Output the [x, y] coordinate of the center of the cell containing the given text.  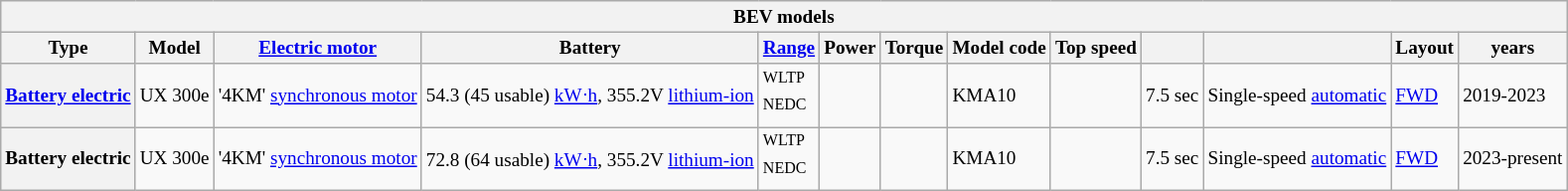
2023-present [1512, 159]
2019-2023 [1512, 95]
years [1512, 48]
Battery [590, 48]
Layout [1425, 48]
Power [851, 48]
54.3 (45 usable) kW⋅h, 355.2V lithium-ion [590, 95]
Type [68, 48]
BEV models [784, 17]
Torque [914, 48]
72.8 (64 usable) kW⋅h, 355.2V lithium-ion [590, 159]
Model [175, 48]
Electric motor [318, 48]
Model code [1000, 48]
Range [789, 48]
Top speed [1095, 48]
